From the cell containing the given text, extract its center point as (x, y) coordinate. 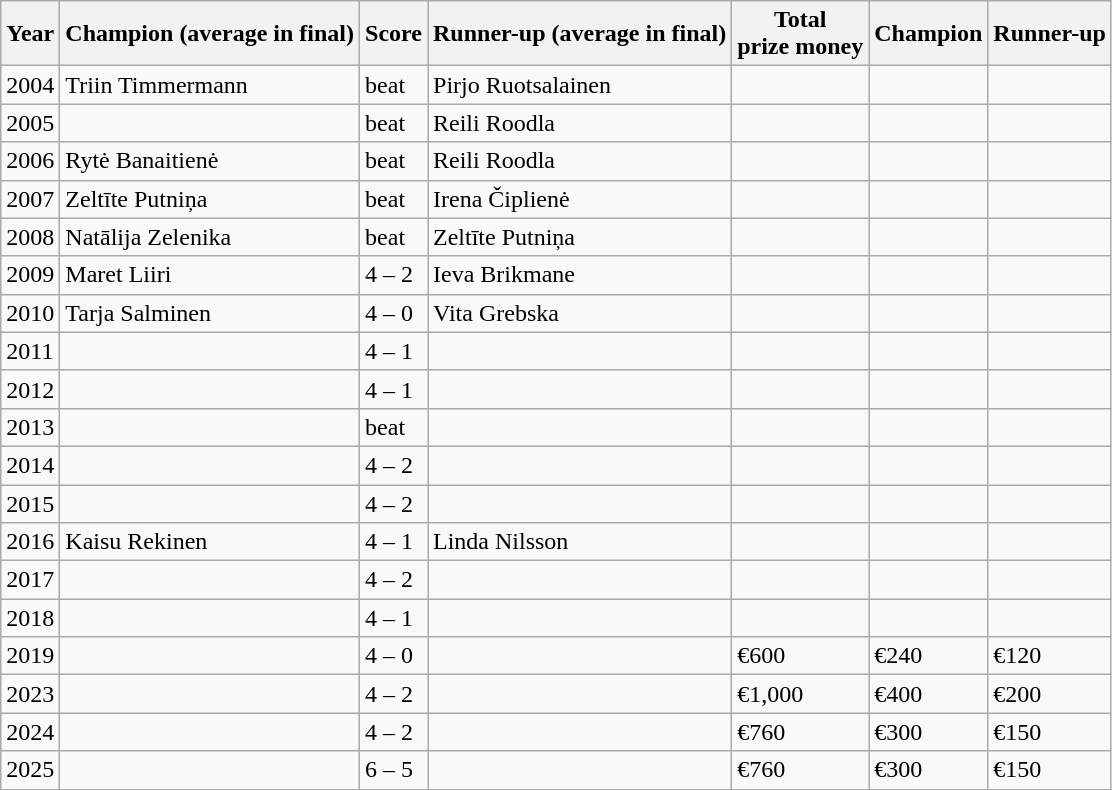
6 – 5 (394, 770)
Score (394, 34)
Rytė Banaitienė (210, 161)
2018 (30, 618)
Runner-up (1050, 34)
Triin Timmermann (210, 85)
2016 (30, 542)
2019 (30, 656)
2023 (30, 694)
Irena Čiplienė (580, 199)
Champion (average in final) (210, 34)
2012 (30, 389)
2024 (30, 732)
Kaisu Rekinen (210, 542)
Maret Liiri (210, 275)
Runner-up (average in final) (580, 34)
Champion (928, 34)
€200 (1050, 694)
Linda Nilsson (580, 542)
Tarja Salminen (210, 313)
Natālija Zelenika (210, 237)
2011 (30, 351)
2009 (30, 275)
2007 (30, 199)
2014 (30, 465)
Ieva Brikmane (580, 275)
Vita Grebska (580, 313)
2025 (30, 770)
€600 (800, 656)
2005 (30, 123)
2006 (30, 161)
€1,000 (800, 694)
2008 (30, 237)
2010 (30, 313)
Pirjo Ruotsalainen (580, 85)
2017 (30, 580)
Year (30, 34)
Totalprize money (800, 34)
2013 (30, 427)
€240 (928, 656)
2015 (30, 503)
€120 (1050, 656)
€400 (928, 694)
2004 (30, 85)
